From the cell containing the given text, extract its center point as (x, y) coordinate. 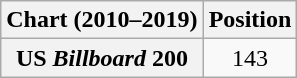
Chart (2010–2019) (102, 20)
US Billboard 200 (102, 58)
143 (250, 58)
Position (250, 20)
